Pinpoint the cell where the given text exists, returning its [X, Y] midpoint coordinate. 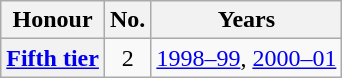
Years [246, 20]
2 [127, 58]
Fifth tier [53, 58]
1998–99, 2000–01 [246, 58]
Honour [53, 20]
No. [127, 20]
